Locate the cell with the specified text and output its (X, Y) center coordinate. 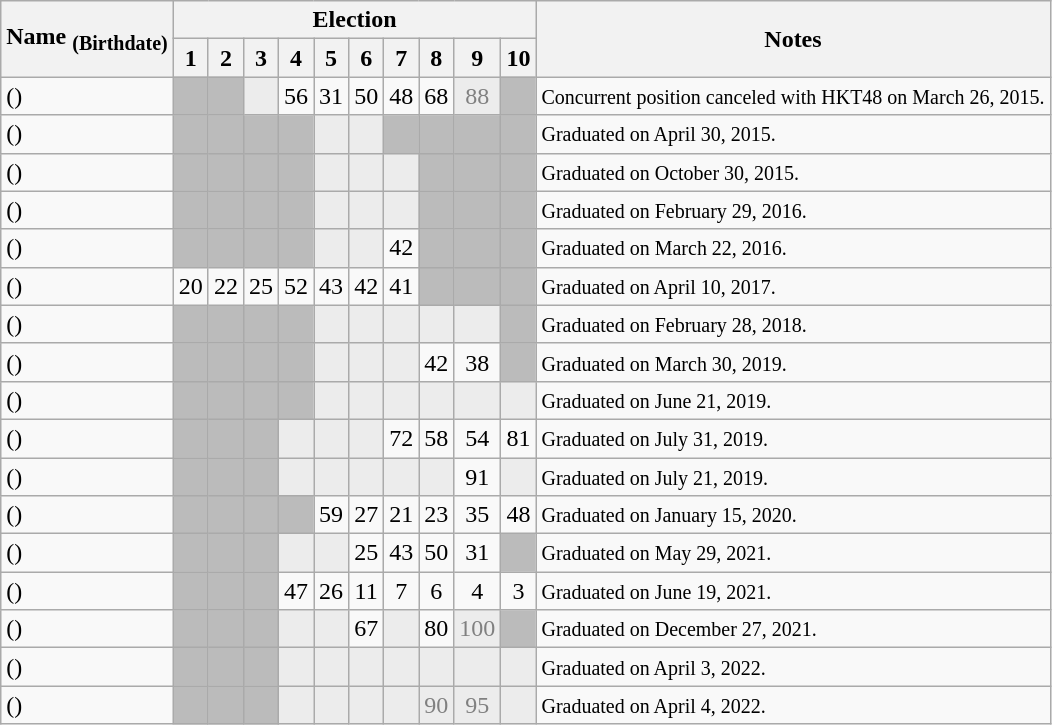
67 (366, 629)
Graduated on March 22, 2016. (793, 248)
58 (436, 438)
Graduated on March 30, 2019. (793, 362)
Concurrent position canceled with HKT48 on March 26, 2015. (793, 96)
38 (478, 362)
80 (436, 629)
54 (478, 438)
Name (Birthdate) (88, 39)
95 (478, 705)
9 (478, 58)
10 (518, 58)
52 (296, 286)
Graduated on April 4, 2022. (793, 705)
Graduated on June 21, 2019. (793, 400)
Graduated on October 30, 2015. (793, 172)
Graduated on January 15, 2020. (793, 515)
90 (436, 705)
27 (366, 515)
72 (402, 438)
5 (332, 58)
88 (478, 96)
Graduated on February 28, 2018. (793, 324)
23 (436, 515)
Graduated on February 29, 2016. (793, 210)
Graduated on July 31, 2019. (793, 438)
20 (190, 286)
41 (402, 286)
Graduated on July 21, 2019. (793, 477)
Graduated on April 30, 2015. (793, 134)
100 (478, 629)
Graduated on May 29, 2021. (793, 553)
Graduated on April 10, 2017. (793, 286)
2 (226, 58)
Election (354, 20)
21 (402, 515)
91 (478, 477)
11 (366, 591)
59 (332, 515)
35 (478, 515)
22 (226, 286)
Graduated on June 19, 2021. (793, 591)
Graduated on April 3, 2022. (793, 667)
56 (296, 96)
81 (518, 438)
Graduated on December 27, 2021. (793, 629)
8 (436, 58)
1 (190, 58)
68 (436, 96)
26 (332, 591)
47 (296, 591)
Notes (793, 39)
